Provide the [X, Y] coordinate of the cell's center where the given text is located.  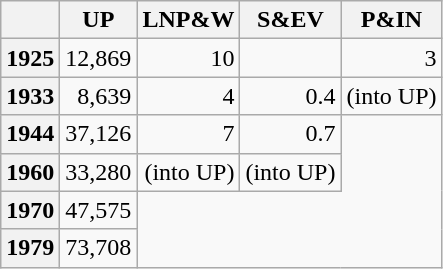
1979 [30, 248]
8,639 [98, 96]
10 [188, 58]
S&EV [290, 20]
LNP&W [188, 20]
33,280 [98, 172]
0.4 [290, 96]
73,708 [98, 248]
1960 [30, 172]
47,575 [98, 210]
1925 [30, 58]
3 [392, 58]
P&IN [392, 20]
1970 [30, 210]
1933 [30, 96]
12,869 [98, 58]
1944 [30, 134]
4 [188, 96]
0.7 [290, 134]
37,126 [98, 134]
7 [188, 134]
UP [98, 20]
